Pinpoint the cell where the given text exists, returning its [X, Y] midpoint coordinate. 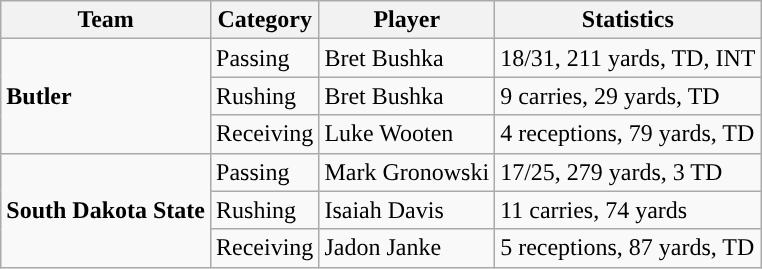
11 carries, 74 yards [628, 210]
5 receptions, 87 yards, TD [628, 248]
4 receptions, 79 yards, TD [628, 134]
Statistics [628, 20]
17/25, 279 yards, 3 TD [628, 172]
18/31, 211 yards, TD, INT [628, 58]
Isaiah Davis [407, 210]
Player [407, 20]
Team [106, 20]
9 carries, 29 yards, TD [628, 96]
Luke Wooten [407, 134]
Category [265, 20]
South Dakota State [106, 210]
Jadon Janke [407, 248]
Butler [106, 96]
Mark Gronowski [407, 172]
